Search for the cell housing the specified text and yield its (x, y) center coordinate. 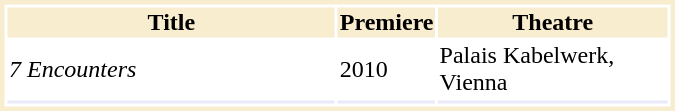
7 Encounters (172, 68)
Title (172, 23)
Premiere (386, 23)
2010 (386, 68)
Theatre (552, 23)
Palais Kabelwerk, Vienna (552, 68)
